Output the [X, Y] coordinate of the center of the cell containing the given text.  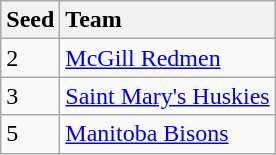
Seed [30, 20]
3 [30, 96]
5 [30, 134]
2 [30, 58]
McGill Redmen [168, 58]
Team [168, 20]
Saint Mary's Huskies [168, 96]
Manitoba Bisons [168, 134]
